Determine the [x, y] coordinate at the center of the cell enclosing the given text.  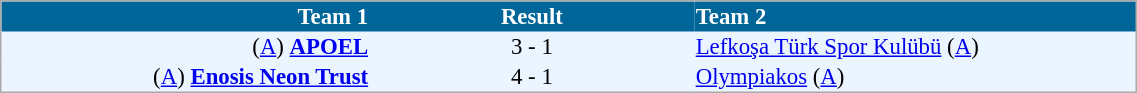
(A) Enosis Neon Trust [186, 77]
Lefkoşa Türk Spor Kulübü (A) [916, 47]
(A) APOEL [186, 47]
Result [532, 16]
3 - 1 [532, 47]
Olympiakos (A) [916, 77]
4 - 1 [532, 77]
Team 1 [186, 16]
Team 2 [916, 16]
